Scan for the cell matching the given text and deliver its [X, Y] coordinate at center. 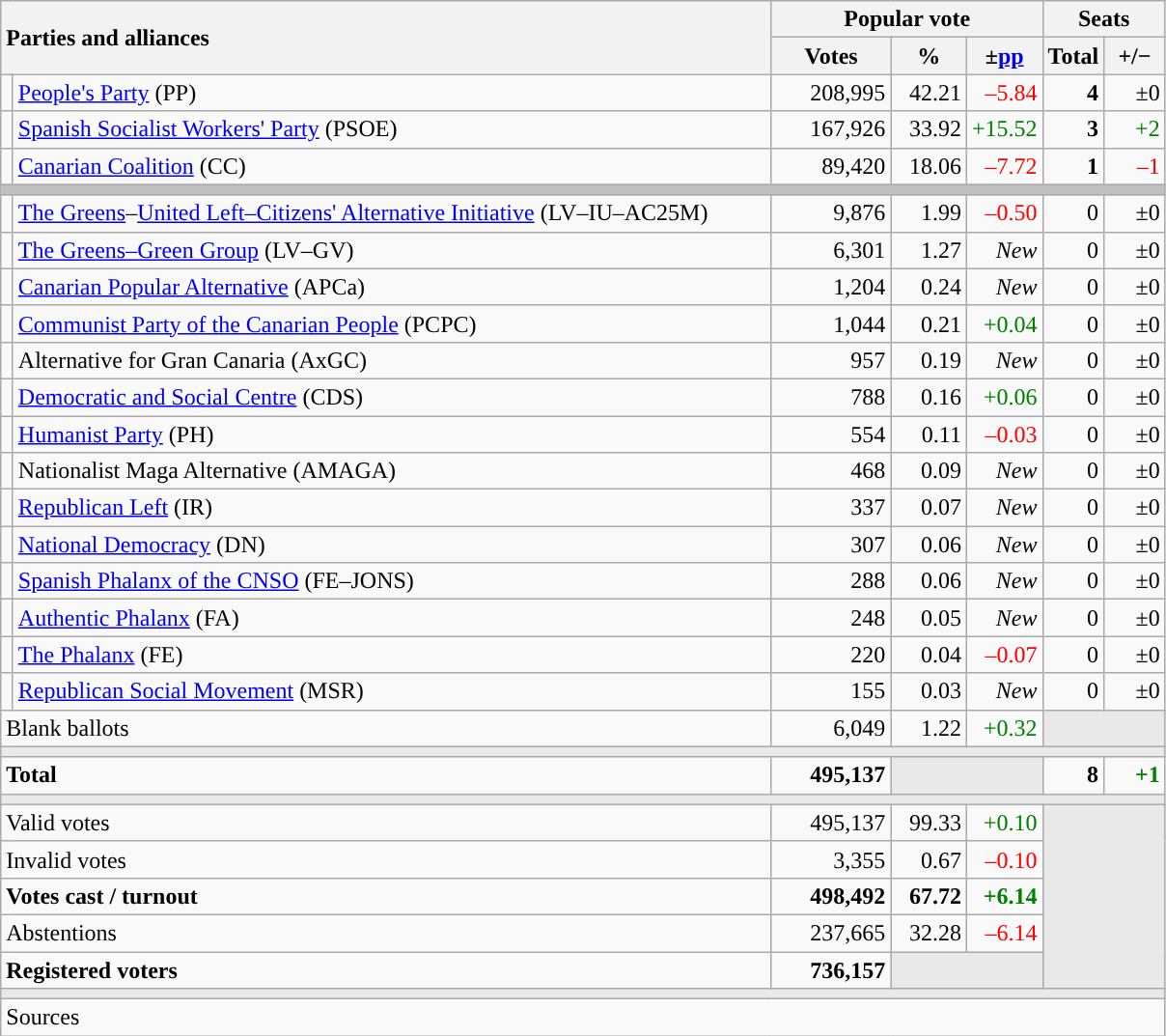
337 [831, 508]
468 [831, 471]
–0.10 [1004, 859]
42.21 [929, 93]
788 [831, 397]
208,995 [831, 93]
957 [831, 360]
1.27 [929, 250]
Authentic Phalanx (FA) [392, 618]
Abstentions [386, 933]
1,204 [831, 287]
1,044 [831, 323]
–5.84 [1004, 93]
Canarian Coalition (CC) [392, 166]
–0.50 [1004, 213]
Spanish Phalanx of the CNSO (FE–JONS) [392, 581]
0.09 [929, 471]
1 [1073, 166]
Registered voters [386, 970]
4 [1073, 93]
99.33 [929, 823]
8 [1073, 775]
288 [831, 581]
6,301 [831, 250]
Sources [583, 1018]
Invalid votes [386, 859]
Republican Left (IR) [392, 508]
9,876 [831, 213]
Alternative for Gran Canaria (AxGC) [392, 360]
0.03 [929, 691]
Valid votes [386, 823]
–0.03 [1004, 434]
0.04 [929, 655]
167,926 [831, 129]
0.11 [929, 434]
±pp [1004, 56]
0.07 [929, 508]
+15.52 [1004, 129]
+1 [1135, 775]
–0.07 [1004, 655]
National Democracy (DN) [392, 545]
33.92 [929, 129]
The Phalanx (FE) [392, 655]
+0.10 [1004, 823]
Canarian Popular Alternative (APCa) [392, 287]
Seats [1104, 19]
Blank ballots [386, 728]
3,355 [831, 859]
The Greens–United Left–Citizens' Alternative Initiative (LV–IU–AC25M) [392, 213]
+/− [1135, 56]
–1 [1135, 166]
0.05 [929, 618]
498,492 [831, 896]
6,049 [831, 728]
Republican Social Movement (MSR) [392, 691]
18.06 [929, 166]
0.19 [929, 360]
237,665 [831, 933]
0.16 [929, 397]
89,420 [831, 166]
Humanist Party (PH) [392, 434]
+6.14 [1004, 896]
Popular vote [907, 19]
–6.14 [1004, 933]
0.24 [929, 287]
67.72 [929, 896]
Communist Party of the Canarian People (PCPC) [392, 323]
+0.06 [1004, 397]
248 [831, 618]
Votes [831, 56]
+2 [1135, 129]
1.99 [929, 213]
155 [831, 691]
307 [831, 545]
Spanish Socialist Workers' Party (PSOE) [392, 129]
0.21 [929, 323]
% [929, 56]
554 [831, 434]
Nationalist Maga Alternative (AMAGA) [392, 471]
220 [831, 655]
0.67 [929, 859]
The Greens–Green Group (LV–GV) [392, 250]
+0.04 [1004, 323]
+0.32 [1004, 728]
3 [1073, 129]
–7.72 [1004, 166]
Democratic and Social Centre (CDS) [392, 397]
People's Party (PP) [392, 93]
Parties and alliances [386, 38]
32.28 [929, 933]
Votes cast / turnout [386, 896]
736,157 [831, 970]
1.22 [929, 728]
